Capture the cell that displays the provided text and extract its (x, y) central coordinate. 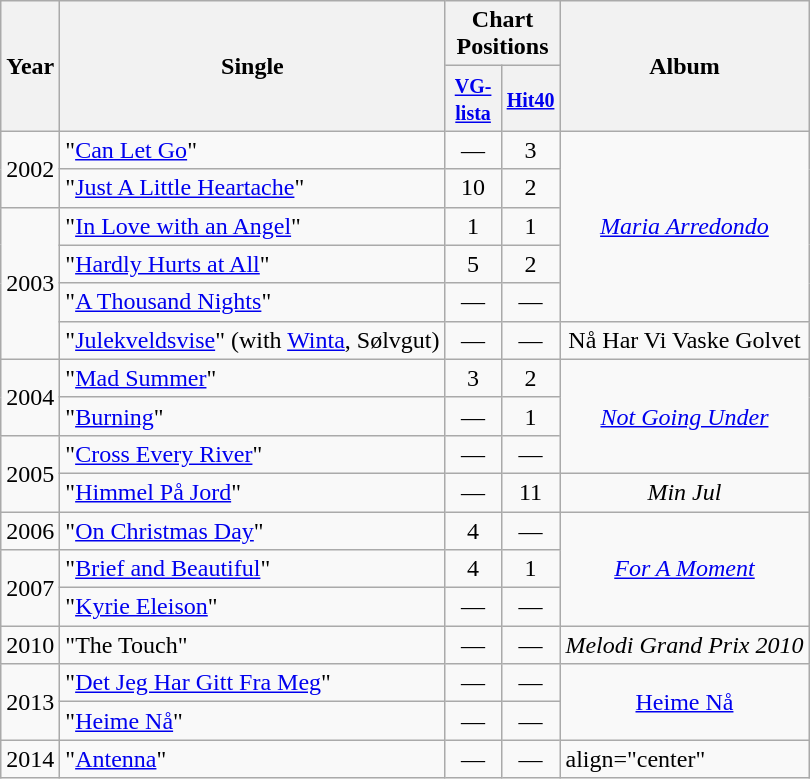
2007 (30, 588)
Heime Nå (684, 702)
Nå Har Vi Vaske Golvet (684, 340)
"A Thousand Nights" (252, 302)
Hit40 (530, 98)
"The Touch" (252, 645)
2005 (30, 473)
"Julekveldsvise" (with Winta, Sølvgut) (252, 340)
5 (473, 264)
"Cross Every River" (252, 454)
"Hardly Hurts at All" (252, 264)
11 (530, 492)
"Antenna" (252, 759)
Year (30, 66)
Min Jul (684, 492)
"Can Let Go" (252, 150)
VG-lista (473, 98)
Maria Arredondo (684, 226)
"On Christmas Day" (252, 531)
"Mad Summer" (252, 378)
For A Moment (684, 569)
Album (684, 66)
"Det Jeg Har Gitt Fra Meg" (252, 683)
"Brief and Beautiful" (252, 569)
"In Love with an Angel" (252, 226)
2003 (30, 283)
2013 (30, 702)
Not Going Under (684, 416)
"Just A Little Heartache" (252, 188)
2004 (30, 397)
10 (473, 188)
Chart Positions (502, 34)
2010 (30, 645)
align="center" (684, 759)
"Heime Nå" (252, 721)
"Himmel På Jord" (252, 492)
2006 (30, 531)
Melodi Grand Prix 2010 (684, 645)
2002 (30, 169)
Single (252, 66)
2014 (30, 759)
"Kyrie Eleison" (252, 607)
"Burning" (252, 416)
